Find where the given text appears and provide that cell's center as (x, y) coordinate. 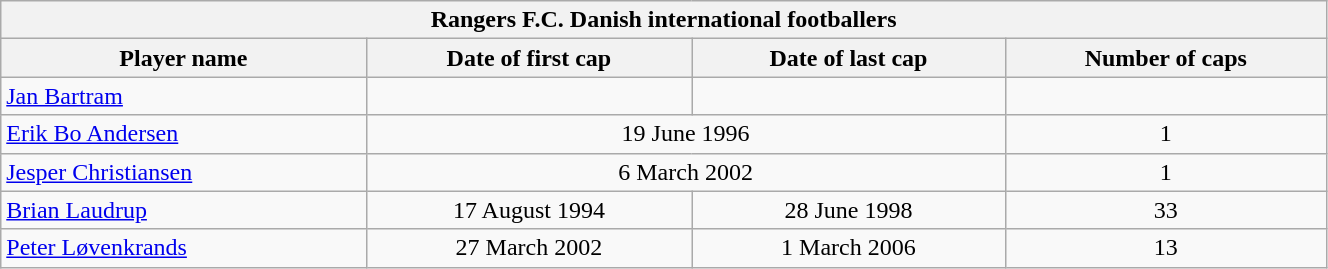
Rangers F.C. Danish international footballers (664, 20)
13 (1166, 248)
Jesper Christiansen (184, 172)
27 March 2002 (529, 248)
Jan Bartram (184, 96)
19 June 1996 (686, 134)
6 March 2002 (686, 172)
Peter Løvenkrands (184, 248)
28 June 1998 (848, 210)
Erik Bo Andersen (184, 134)
17 August 1994 (529, 210)
Date of last cap (848, 58)
Number of caps (1166, 58)
33 (1166, 210)
Date of first cap (529, 58)
1 March 2006 (848, 248)
Player name (184, 58)
Brian Laudrup (184, 210)
